Identify which cell holds the provided text, then report its [x, y] central coordinate. 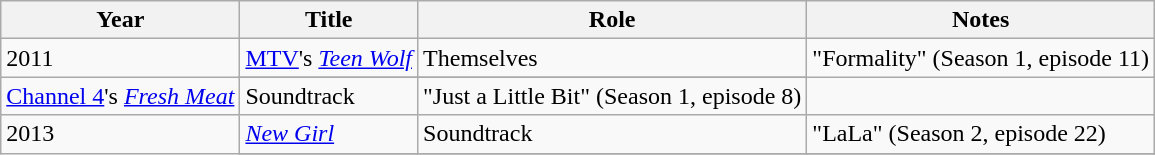
Notes [981, 20]
2013 [120, 134]
Title [329, 20]
New Girl [329, 134]
"Just a Little Bit" (Season 1, episode 8) [612, 96]
"Formality" (Season 1, episode 11) [981, 58]
MTV's Teen Wolf [329, 58]
Channel 4's Fresh Meat [120, 96]
"LaLa" (Season 2, episode 22) [981, 134]
Themselves [612, 58]
Role [612, 20]
Year [120, 20]
2011 [120, 58]
